Detect which cell encompasses the target text, then output its (x, y) center coordinate. 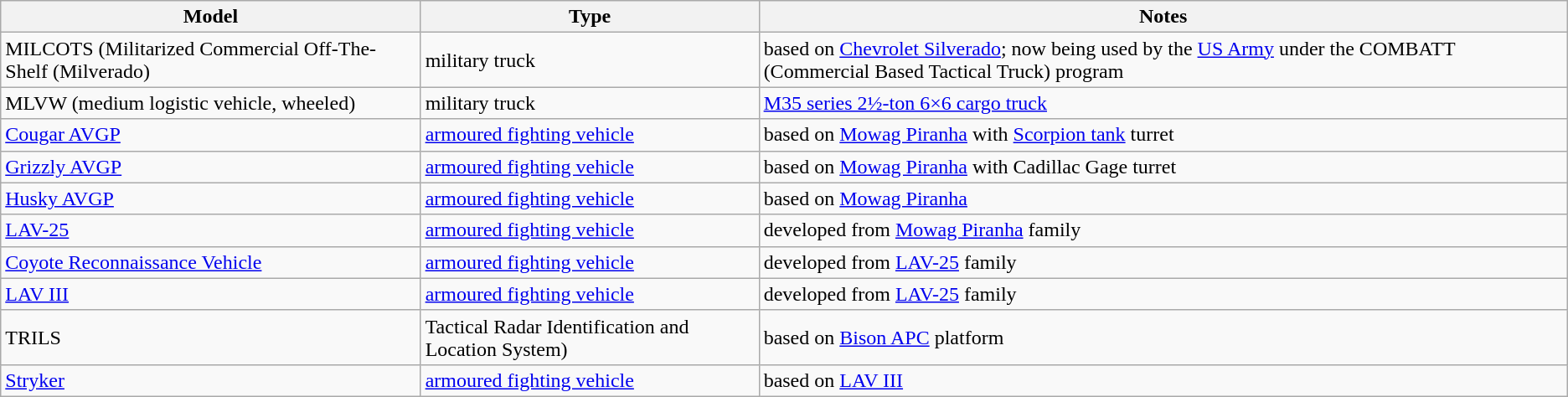
Grizzly AVGP (211, 167)
based on Chevrolet Silverado; now being used by the US Army under the COMBATT (Commercial Based Tactical Truck) program (1163, 60)
MILCOTS (Militarized Commercial Off-The-Shelf (Milverado) (211, 60)
Tactical Radar Identification and Location System) (590, 337)
Coyote Reconnaissance Vehicle (211, 262)
Husky AVGP (211, 198)
MLVW (medium logistic vehicle, wheeled) (211, 103)
Model (211, 17)
based on Bison APC platform (1163, 337)
LAV-25 (211, 230)
based on Mowag Piranha with Cadillac Gage turret (1163, 167)
Stryker (211, 380)
Type (590, 17)
LAV III (211, 294)
Notes (1163, 17)
developed from Mowag Piranha family (1163, 230)
based on Mowag Piranha with Scorpion tank turret (1163, 135)
Cougar AVGP (211, 135)
TRILS (211, 337)
based on Mowag Piranha (1163, 198)
M35 series 2½-ton 6×6 cargo truck (1163, 103)
based on LAV III (1163, 380)
